Provide the [x, y] coordinate of the cell's center where the given text is located.  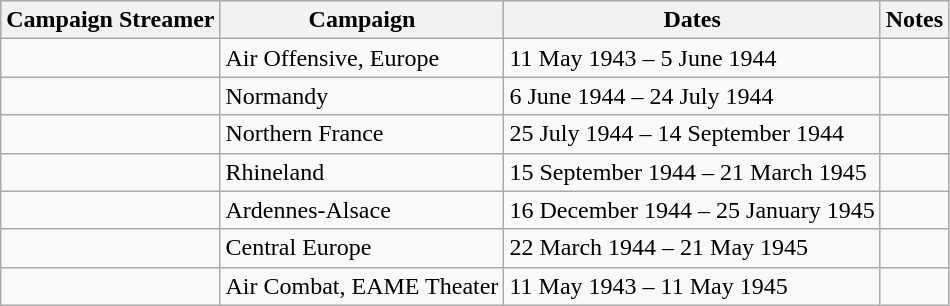
16 December 1944 – 25 January 1945 [692, 210]
Dates [692, 20]
Central Europe [362, 248]
Northern France [362, 134]
6 June 1944 – 24 July 1944 [692, 96]
Air Combat, EAME Theater [362, 286]
22 March 1944 – 21 May 1945 [692, 248]
Rhineland [362, 172]
11 May 1943 – 11 May 1945 [692, 286]
Campaign Streamer [110, 20]
Air Offensive, Europe [362, 58]
Campaign [362, 20]
Normandy [362, 96]
Ardennes-Alsace [362, 210]
25 July 1944 – 14 September 1944 [692, 134]
Notes [914, 20]
11 May 1943 – 5 June 1944 [692, 58]
15 September 1944 – 21 March 1945 [692, 172]
